Locate the cell with the specified text and output its [x, y] center coordinate. 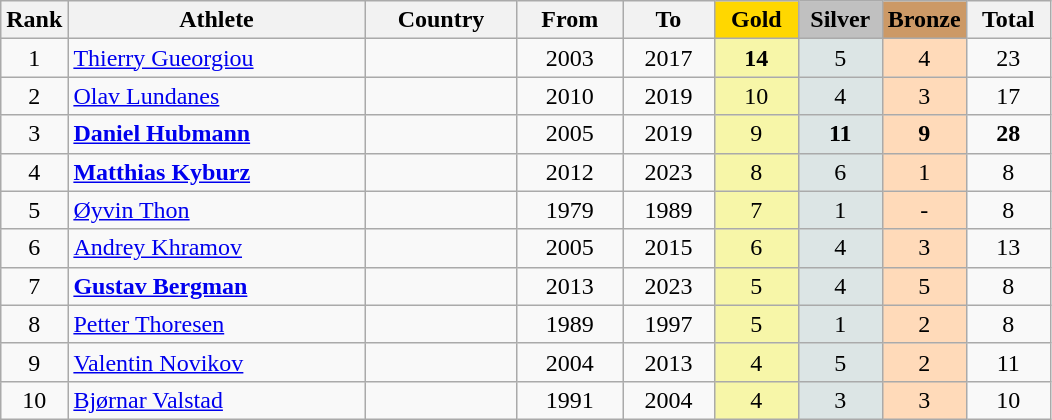
From [570, 20]
2012 [570, 172]
28 [1008, 134]
Country [441, 20]
1979 [570, 210]
17 [1008, 96]
Rank [34, 20]
Bjørnar Valstad [216, 400]
23 [1008, 58]
13 [1008, 248]
Petter Thoresen [216, 324]
Gustav Bergman [216, 286]
14 [756, 58]
Gold [756, 20]
Daniel Hubmann [216, 134]
Matthias Kyburz [216, 172]
Andrey Khramov [216, 248]
2017 [669, 58]
- [924, 210]
Bronze [924, 20]
Silver [840, 20]
2003 [570, 58]
2015 [669, 248]
1997 [669, 324]
Thierry Gueorgiou [216, 58]
1991 [570, 400]
2010 [570, 96]
Valentin Novikov [216, 362]
Olav Lundanes [216, 96]
To [669, 20]
Total [1008, 20]
Øyvin Thon [216, 210]
Athlete [216, 20]
